Capture the cell that displays the provided text and extract its (x, y) central coordinate. 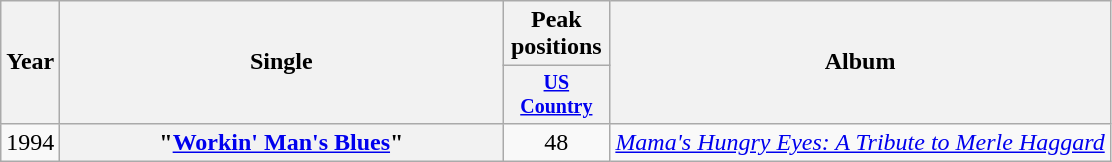
Album (860, 62)
Mama's Hungry Eyes: A Tribute to Merle Haggard (860, 142)
Year (30, 62)
Single (282, 62)
Peak positions (556, 34)
48 (556, 142)
"Workin' Man's Blues" (282, 142)
US Country (556, 94)
1994 (30, 142)
